Provide the [X, Y] coordinate of the cell's center where the given text is located.  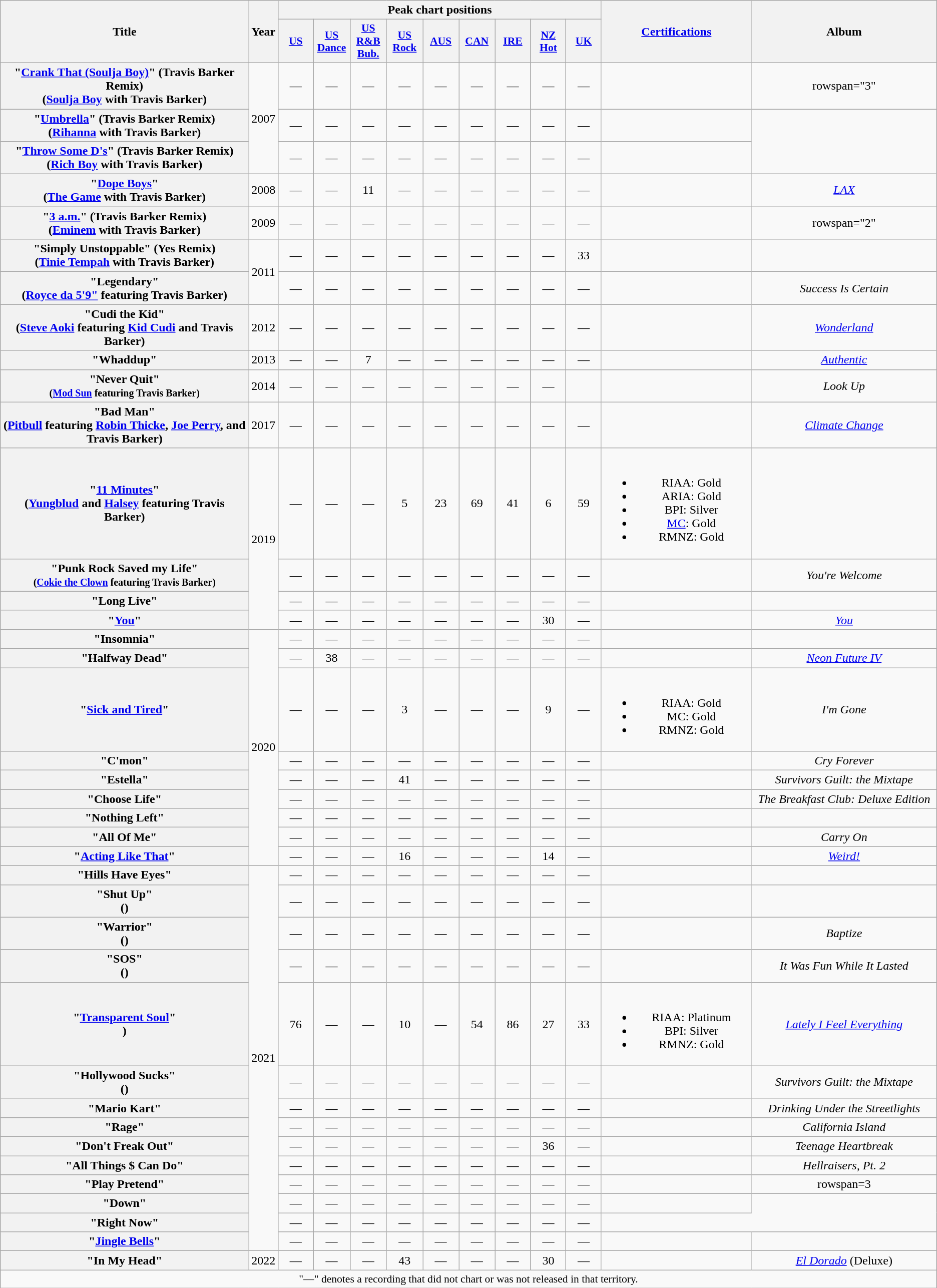
USDance [332, 41]
RIAA: GoldMC: GoldRMNZ: Gold [676, 710]
"—" denotes a recording that did not chart or was not released in that territory. [468, 1279]
59 [584, 504]
"Halfway Dead" [125, 658]
"Warrior"() [125, 933]
"You" [125, 620]
"Insomnia" [125, 639]
California Island [844, 1127]
2008 [263, 190]
"All Things $ Can Do" [125, 1165]
38 [332, 658]
2019 [263, 539]
27 [549, 1024]
I'm Gone [844, 710]
2020 [263, 747]
"Rage" [125, 1127]
7 [368, 360]
"Whaddup" [125, 360]
"Dope Boys" (The Game with Travis Barker) [125, 190]
"11 Minutes" (Yungblud and Halsey featuring Travis Barker) [125, 504]
"Cudi the Kid" (Steve Aoki featuring Kid Cudi and Travis Barker) [125, 327]
UK [584, 41]
43 [404, 1260]
Climate Change [844, 425]
"Legendary" (Royce da 5'9" featuring Travis Barker) [125, 288]
Cry Forever [844, 761]
"Nothing Left" [125, 818]
Teenage Heartbreak [844, 1146]
2014 [263, 385]
"Hollywood Sucks"() [125, 1082]
USRock [404, 41]
"Simply Unstoppable" (Yes Remix) (Tinie Tempah with Travis Barker) [125, 255]
Album [844, 32]
6 [549, 504]
"Transparent Soul") [125, 1024]
"Crank That (Soulja Boy)" (Travis Barker Remix) (Soulja Boy with Travis Barker) [125, 86]
"Play Pretend" [125, 1184]
"Choose Life" [125, 799]
Weird! [844, 856]
"Don't Freak Out" [125, 1146]
"Long Live" [125, 601]
rowspan="3" [844, 86]
Certifications [676, 32]
"Sick and Tired" [125, 710]
69 [477, 504]
"Throw Some D's" (Travis Barker Remix) (Rich Boy with Travis Barker) [125, 158]
rowspan="2" [844, 223]
2007 [263, 118]
It Was Fun While It Lasted [844, 966]
LAX [844, 190]
Neon Future IV [844, 658]
Drinking Under the Streetlights [844, 1108]
"Mario Kart" [125, 1108]
2017 [263, 425]
NZHot [549, 41]
2021 [263, 1058]
"SOS"() [125, 966]
"Bad Man" (Pitbull featuring Robin Thicke, Joe Perry, and Travis Barker) [125, 425]
2012 [263, 327]
10 [404, 1024]
"Never Quit"(Mod Sun featuring Travis Barker) [125, 385]
Look Up [844, 385]
"Right Now" [125, 1222]
US [296, 41]
Hellraisers, Pt. 2 [844, 1165]
The Breakfast Club: Deluxe Edition [844, 799]
76 [296, 1024]
2011 [263, 272]
RIAA: PlatinumBPI: SilverRMNZ: Gold [676, 1024]
14 [549, 856]
3 [404, 710]
"Acting Like That" [125, 856]
Year [263, 32]
AUS [441, 41]
16 [404, 856]
Carry On [844, 837]
You're Welcome [844, 575]
Wonderland [844, 327]
"Hills Have Eyes" [125, 875]
2009 [263, 223]
23 [441, 504]
You [844, 620]
2022 [263, 1260]
"Shut Up"() [125, 901]
86 [513, 1024]
5 [404, 504]
54 [477, 1024]
Baptize [844, 933]
Success Is Certain [844, 288]
9 [549, 710]
"In My Head" [125, 1260]
Authentic [844, 360]
"All Of Me" [125, 837]
El Dorado (Deluxe) [844, 1260]
RIAA: GoldARIA: GoldBPI: SilverMC: GoldRMNZ: Gold [676, 504]
"C'mon" [125, 761]
"Punk Rock Saved my Life"(Cokie the Clown featuring Travis Barker) [125, 575]
rowspan=3 [844, 1184]
USR&BBub. [368, 41]
2013 [263, 360]
Lately I Feel Everything [844, 1024]
"3 a.m." (Travis Barker Remix)(Eminem with Travis Barker) [125, 223]
36 [549, 1146]
CAN [477, 41]
Title [125, 32]
Peak chart positions [439, 10]
"Jingle Bells" [125, 1241]
11 [368, 190]
IRE [513, 41]
"Estella" [125, 780]
"Umbrella" (Travis Barker Remix) (Rihanna with Travis Barker) [125, 125]
"Down" [125, 1203]
